Find where the given text appears and provide that cell's center as (x, y) coordinate. 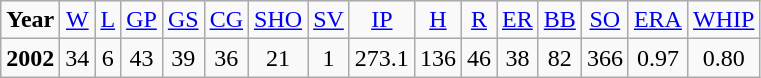
39 (183, 58)
SO (604, 20)
0.80 (723, 58)
273.1 (382, 58)
2002 (30, 58)
21 (278, 58)
0.97 (658, 58)
SV (329, 20)
136 (438, 58)
GS (183, 20)
L (108, 20)
IP (382, 20)
38 (518, 58)
43 (142, 58)
CG (226, 20)
GP (142, 20)
R (478, 20)
H (438, 20)
34 (78, 58)
Year (30, 20)
1 (329, 58)
46 (478, 58)
BB (560, 20)
SHO (278, 20)
ERA (658, 20)
82 (560, 58)
6 (108, 58)
ER (518, 20)
36 (226, 58)
W (78, 20)
366 (604, 58)
WHIP (723, 20)
